Return the [X, Y] coordinate for the center point of the cell that contains the specified text.  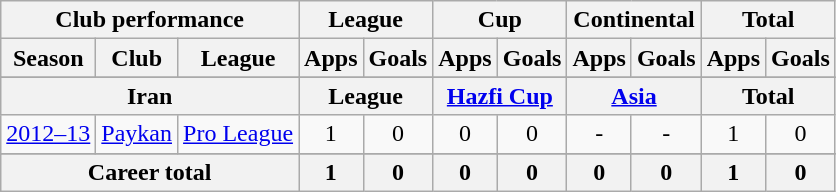
Season [48, 58]
2012–13 [48, 134]
Club [137, 58]
Iran [150, 96]
Career total [150, 172]
Cup [500, 20]
Hazfi Cup [500, 96]
Asia [634, 96]
Club performance [150, 20]
Pro League [238, 134]
Paykan [137, 134]
Continental [634, 20]
